Determine the [x, y] coordinate at the center of the cell enclosing the given text.  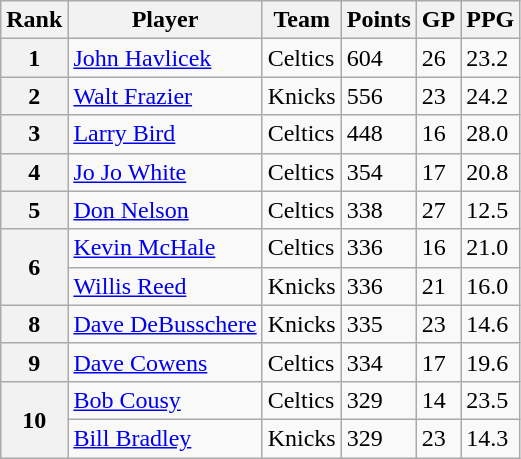
354 [378, 172]
PPG [490, 20]
Walt Frazier [165, 96]
14 [438, 400]
Don Nelson [165, 210]
556 [378, 96]
Kevin McHale [165, 248]
5 [34, 210]
3 [34, 134]
334 [378, 362]
Dave DeBusschere [165, 324]
27 [438, 210]
21 [438, 286]
John Havlicek [165, 58]
4 [34, 172]
Jo Jo White [165, 172]
448 [378, 134]
Team [302, 20]
2 [34, 96]
21.0 [490, 248]
12.5 [490, 210]
20.8 [490, 172]
Willis Reed [165, 286]
14.6 [490, 324]
Dave Cowens [165, 362]
23.5 [490, 400]
10 [34, 419]
1 [34, 58]
338 [378, 210]
6 [34, 267]
604 [378, 58]
16.0 [490, 286]
GP [438, 20]
28.0 [490, 134]
23.2 [490, 58]
Larry Bird [165, 134]
335 [378, 324]
9 [34, 362]
Rank [34, 20]
8 [34, 324]
14.3 [490, 438]
Player [165, 20]
26 [438, 58]
Bob Cousy [165, 400]
24.2 [490, 96]
19.6 [490, 362]
Points [378, 20]
Bill Bradley [165, 438]
